Return the [X, Y] coordinate for the center point of the cell that contains the specified text.  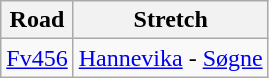
Road [37, 20]
Hannevika - Søgne [170, 58]
Fv456 [37, 58]
Stretch [170, 20]
